Capture the cell that displays the provided text and extract its [x, y] central coordinate. 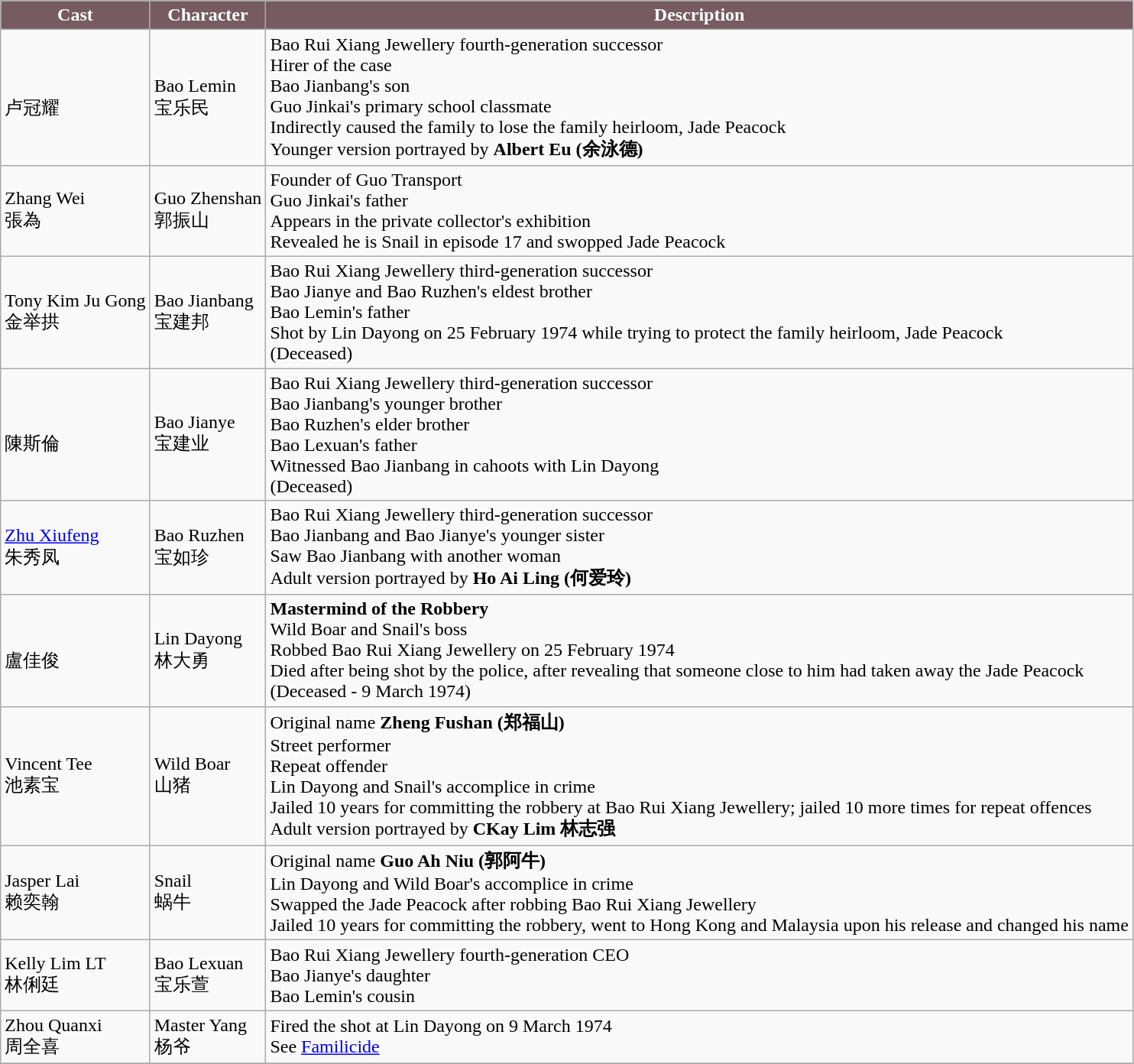
Tony Kim Ju Gong 金举拱 [75, 312]
Kelly Lim LT 林俐廷 [75, 975]
Bao Rui Xiang Jewellery fourth-generation CEO Bao Jianye's daughter Bao Lemin's cousin [700, 975]
卢冠耀 [75, 98]
Zhu Xiufeng 朱秀凤 [75, 548]
盧佳俊 [75, 650]
Guo Zhenshan 郭振山 [208, 211]
Bao Jianbang 宝建邦 [208, 312]
陳斯倫 [75, 434]
Description [700, 15]
Bao Lemin 宝乐民 [208, 98]
Jasper Lai 赖奕翰 [75, 893]
Cast [75, 15]
Fired the shot at Lin Dayong on 9 March 1974 See Familicide [700, 1037]
Character [208, 15]
Lin Dayong 林大勇 [208, 650]
Wild Boar 山猪 [208, 776]
Bao Lexuan 宝乐萱 [208, 975]
Zhou Quanxi 周全喜 [75, 1037]
Zhang Wei 張為 [75, 211]
Master Yang 杨爷 [208, 1037]
Bao Ruzhen 宝如珍 [208, 548]
Vincent Tee 池素宝 [75, 776]
Snail 蜗牛 [208, 893]
Bao Jianye 宝建业 [208, 434]
